Identify which cell holds the provided text, then report its [x, y] central coordinate. 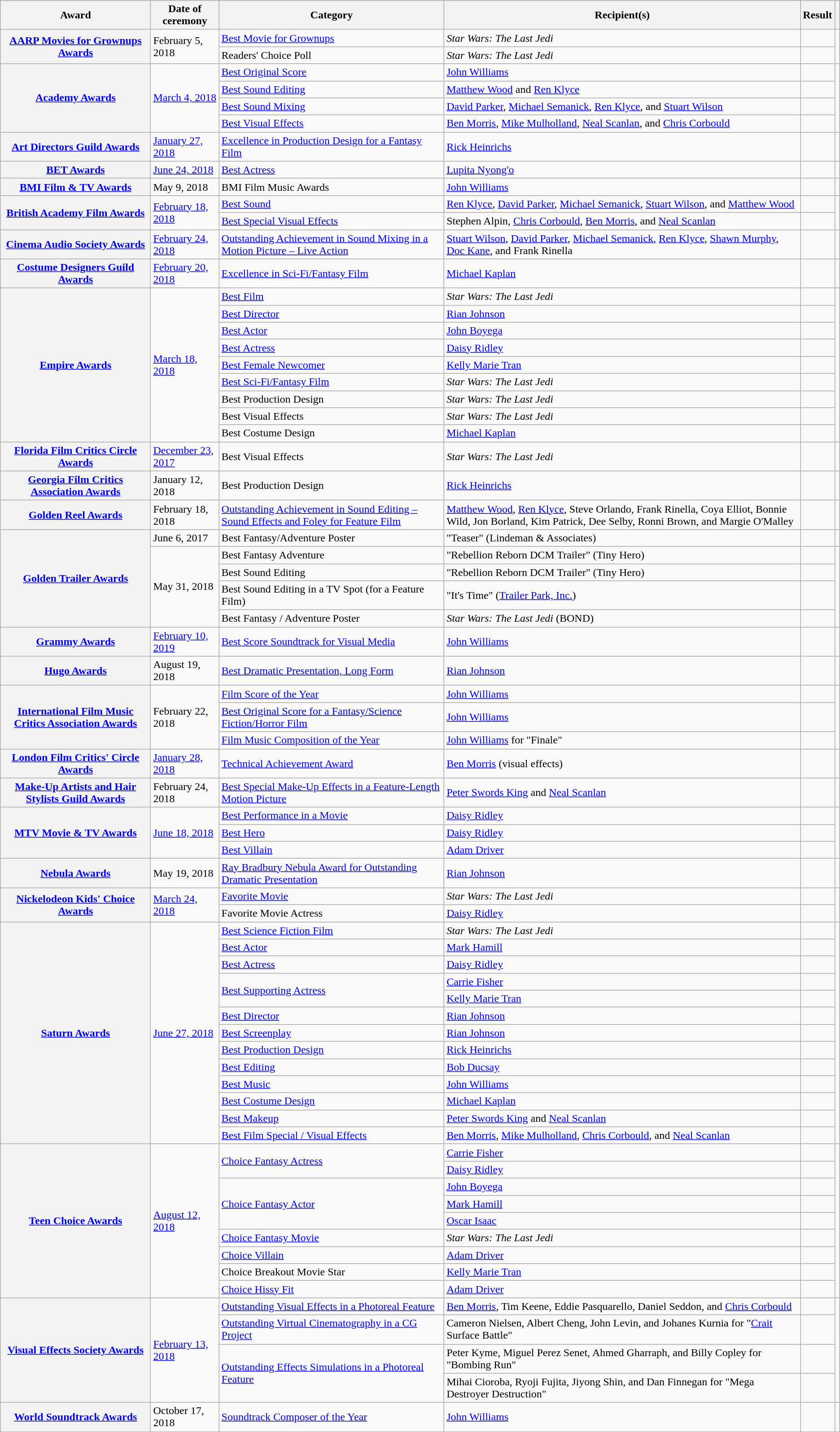
John Williams for "Finale" [622, 740]
Best Music [332, 1084]
Florida Film Critics Circle Awards [75, 456]
Best Supporting Actress [332, 990]
Best Score Soundtrack for Visual Media [332, 642]
Best Film [332, 297]
Empire Awards [75, 365]
May 31, 2018 [185, 586]
Choice Fantasy Movie [332, 1238]
Date of ceremony [185, 15]
Costume Designers Guild Awards [75, 274]
Cameron Nielsen, Albert Cheng, John Levin, and Johanes Kurnia for "Crait Surface Battle" [622, 1330]
Best Performance in a Movie [332, 816]
Choice Breakout Movie Star [332, 1272]
David Parker, Michael Semanick, Ren Klyce, and Stuart Wilson [622, 106]
March 24, 2018 [185, 905]
Award [75, 15]
Bob Ducsay [622, 1067]
"It's Time" (Trailer Park, Inc.) [622, 595]
Outstanding Visual Effects in a Photoreal Feature [332, 1306]
Best Dramatic Presentation, Long Form [332, 671]
February 10, 2019 [185, 642]
Peter Kyme, Miguel Perez Senet, Ahmed Gharraph, and Billy Copley for "Bombing Run" [622, 1358]
Best Original Score for a Fantasy/Science Fiction/Horror Film [332, 717]
Best Sci-Fi/Fantasy Film [332, 382]
June 18, 2018 [185, 833]
Ben Morris (visual effects) [622, 763]
Result [818, 15]
Best Film Special / Visual Effects [332, 1135]
Film Score of the Year [332, 694]
May 9, 2018 [185, 187]
Outstanding Effects Simulations in a Photoreal Feature [332, 1373]
Excellence in Production Design for a Fantasy Film [332, 146]
Favorite Movie Actress [332, 913]
Stuart Wilson, David Parker, Michael Semanick, Ren Klyce, Shawn Murphy, Doc Kane, and Frank Rinella [622, 244]
Hugo Awards [75, 671]
British Academy Film Awards [75, 212]
AARP Movies for Grownups Awards [75, 47]
Georgia Film Critics Association Awards [75, 486]
Mihai Cioroba, Ryoji Fujita, Jiyong Shin, and Dan Finnegan for "Mega Destroyer Destruction" [622, 1388]
Excellence in Sci-Fi/Fantasy Film [332, 274]
Choice Fantasy Actor [332, 1204]
Visual Effects Society Awards [75, 1350]
February 20, 2018 [185, 274]
Category [332, 15]
May 19, 2018 [185, 873]
Stephen Alpin, Chris Corbould, Ben Morris, and Neal Scanlan [622, 221]
Favorite Movie [332, 896]
October 17, 2018 [185, 1417]
Best Special Make-Up Effects in a Feature-Length Motion Picture [332, 793]
Best Screenplay [332, 1033]
Film Music Composition of the Year [332, 740]
Grammy Awards [75, 642]
Golden Reel Awards [75, 514]
Golden Trailer Awards [75, 578]
Technical Achievement Award [332, 763]
January 27, 2018 [185, 146]
August 19, 2018 [185, 671]
Best Editing [332, 1067]
Ray Bradbury Nebula Award for Outstanding Dramatic Presentation [332, 873]
Choice Villain [332, 1255]
June 24, 2018 [185, 170]
February 22, 2018 [185, 717]
Best Female Newcomer [332, 365]
January 28, 2018 [185, 763]
Ben Morris, Tim Keene, Eddie Pasquarello, Daniel Seddon, and Chris Corbould [622, 1306]
Art Directors Guild Awards [75, 146]
BMI Film Music Awards [332, 187]
December 23, 2017 [185, 456]
Cinema Audio Society Awards [75, 244]
Star Wars: The Last Jedi (BOND) [622, 619]
MTV Movie & TV Awards [75, 833]
London Film Critics' Circle Awards [75, 763]
International Film Music Critics Association Awards [75, 717]
Best Hero [332, 833]
Recipient(s) [622, 15]
BET Awards [75, 170]
March 18, 2018 [185, 365]
Saturn Awards [75, 1033]
Best Fantasy Adventure [332, 555]
Best Sound [332, 204]
Ben Morris, Mike Mulholland, Neal Scanlan, and Chris Corbould [622, 123]
World Soundtrack Awards [75, 1417]
Ben Morris, Mike Mulholland, Chris Corbould, and Neal Scanlan [622, 1135]
"Teaser" (Lindeman & Associates) [622, 538]
Academy Awards [75, 98]
Best Villain [332, 850]
Best Makeup [332, 1118]
Best Original Score [332, 72]
BMI Film & TV Awards [75, 187]
Soundtrack Composer of the Year [332, 1417]
Best Special Visual Effects [332, 221]
Outstanding Virtual Cinematography in a CG Project [332, 1330]
February 5, 2018 [185, 47]
Matthew Wood and Ren Klyce [622, 89]
March 4, 2018 [185, 98]
Outstanding Achievement in Sound Mixing in a Motion Picture – Live Action [332, 244]
June 27, 2018 [185, 1033]
Best Science Fiction Film [332, 931]
August 12, 2018 [185, 1221]
Make-Up Artists and Hair Stylists Guild Awards [75, 793]
Choice Hissy Fit [332, 1289]
Best Fantasy / Adventure Poster [332, 619]
Best Sound Editing in a TV Spot (for a Feature Film) [332, 595]
Teen Choice Awards [75, 1221]
Oscar Isaac [622, 1221]
February 13, 2018 [185, 1350]
Nickelodeon Kids' Choice Awards [75, 905]
Best Sound Mixing [332, 106]
Readers' Choice Poll [332, 55]
Best Movie for Grownups [332, 38]
January 12, 2018 [185, 486]
Nebula Awards [75, 873]
Ren Klyce, David Parker, Michael Semanick, Stuart Wilson, and Matthew Wood [622, 204]
Best Fantasy/Adventure Poster [332, 538]
Outstanding Achievement in Sound Editing – Sound Effects and Foley for Feature Film [332, 514]
Choice Fantasy Actress [332, 1161]
Lupita Nyong'o [622, 170]
June 6, 2017 [185, 538]
